Scan for the cell matching the given text and deliver its [X, Y] coordinate at center. 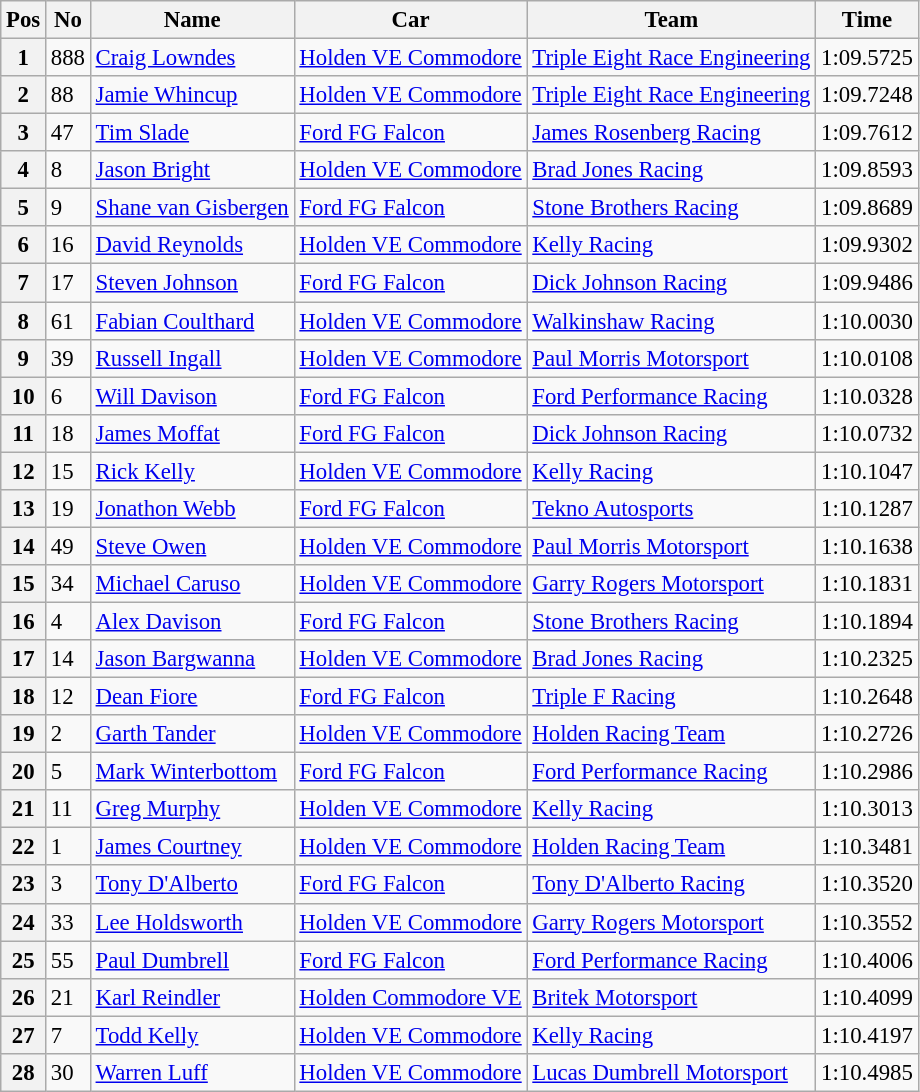
1:09.5725 [867, 58]
No [68, 20]
Jason Bargwanna [192, 659]
1:10.2325 [867, 659]
888 [68, 58]
1:10.0108 [867, 358]
1:09.9486 [867, 283]
David Reynolds [192, 245]
Steven Johnson [192, 283]
1:10.4197 [867, 1035]
1:10.3481 [867, 847]
James Rosenberg Racing [672, 133]
Lucas Dumbrell Motorsport [672, 1073]
Michael Caruso [192, 584]
Steve Owen [192, 546]
Greg Murphy [192, 809]
Tekno Autosports [672, 509]
27 [24, 1035]
1:09.9302 [867, 245]
Holden Commodore VE [410, 997]
1:09.7248 [867, 95]
1:10.4099 [867, 997]
Jason Bright [192, 170]
33 [68, 922]
Russell Ingall [192, 358]
1:10.4006 [867, 960]
Jonathon Webb [192, 509]
23 [24, 885]
47 [68, 133]
Fabian Coulthard [192, 321]
Car [410, 20]
1:10.0030 [867, 321]
Pos [24, 20]
Lee Holdsworth [192, 922]
Shane van Gisbergen [192, 208]
24 [24, 922]
Britek Motorsport [672, 997]
Walkinshaw Racing [672, 321]
1:10.3520 [867, 885]
Tony D'Alberto [192, 885]
Tony D'Alberto Racing [672, 885]
28 [24, 1073]
Team [672, 20]
20 [24, 772]
25 [24, 960]
1:10.4985 [867, 1073]
26 [24, 997]
61 [68, 321]
1:10.3013 [867, 809]
1:10.1831 [867, 584]
Todd Kelly [192, 1035]
34 [68, 584]
1:10.1894 [867, 621]
1:10.2986 [867, 772]
88 [68, 95]
49 [68, 546]
1:09.8593 [867, 170]
Triple F Racing [672, 697]
1:10.0328 [867, 396]
22 [24, 847]
Dean Fiore [192, 697]
55 [68, 960]
30 [68, 1073]
39 [68, 358]
James Moffat [192, 433]
Karl Reindler [192, 997]
Paul Dumbrell [192, 960]
10 [24, 396]
1:09.7612 [867, 133]
Tim Slade [192, 133]
Garth Tander [192, 734]
1:10.1638 [867, 546]
Rick Kelly [192, 471]
James Courtney [192, 847]
1:10.1287 [867, 509]
1:10.1047 [867, 471]
Time [867, 20]
1:10.0732 [867, 433]
13 [24, 509]
1:09.8689 [867, 208]
Name [192, 20]
Alex Davison [192, 621]
Will Davison [192, 396]
Jamie Whincup [192, 95]
Craig Lowndes [192, 58]
Mark Winterbottom [192, 772]
Warren Luff [192, 1073]
1:10.2726 [867, 734]
1:10.3552 [867, 922]
1:10.2648 [867, 697]
